Search for the cell housing the specified text and yield its (x, y) center coordinate. 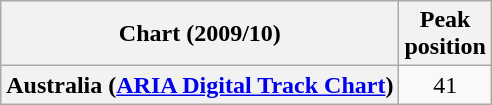
Chart (2009/10) (200, 34)
Peakposition (445, 34)
Australia (ARIA Digital Track Chart) (200, 85)
41 (445, 85)
